Provide the [x, y] coordinate of the cell's center where the given text is located.  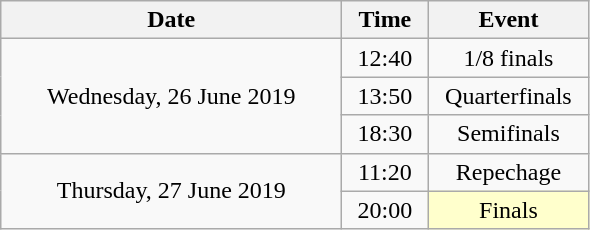
Thursday, 27 June 2019 [172, 191]
20:00 [385, 210]
Finals [508, 210]
Time [385, 20]
1/8 finals [508, 58]
Wednesday, 26 June 2019 [172, 96]
Semifinals [508, 134]
11:20 [385, 172]
Repechage [508, 172]
12:40 [385, 58]
18:30 [385, 134]
13:50 [385, 96]
Quarterfinals [508, 96]
Date [172, 20]
Event [508, 20]
